Identify which cell holds the provided text, then report its (x, y) central coordinate. 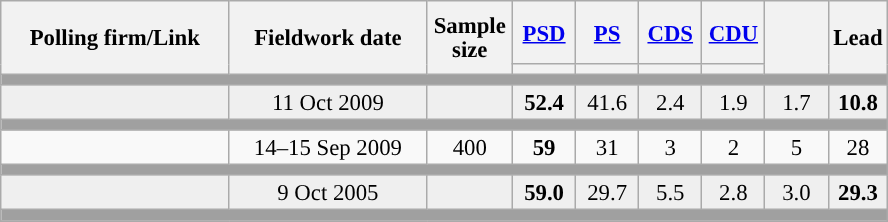
CDU (734, 32)
2.4 (670, 102)
28 (858, 148)
59 (544, 148)
3 (670, 148)
14–15 Sep 2009 (328, 148)
41.6 (608, 102)
9 Oct 2005 (328, 194)
Polling firm/Link (115, 38)
1.9 (734, 102)
Lead (858, 38)
3.0 (796, 194)
CDS (670, 32)
Fieldwork date (328, 38)
31 (608, 148)
Sample size (470, 38)
29.3 (858, 194)
1.7 (796, 102)
PS (608, 32)
5 (796, 148)
29.7 (608, 194)
2.8 (734, 194)
2 (734, 148)
52.4 (544, 102)
10.8 (858, 102)
59.0 (544, 194)
5.5 (670, 194)
11 Oct 2009 (328, 102)
400 (470, 148)
PSD (544, 32)
